Capture the cell that displays the provided text and extract its (X, Y) central coordinate. 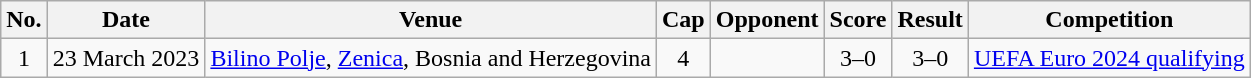
Bilino Polje, Zenica, Bosnia and Herzegovina (431, 58)
Result (930, 20)
1 (24, 58)
Score (858, 20)
Competition (1109, 20)
No. (24, 20)
Venue (431, 20)
23 March 2023 (126, 58)
4 (684, 58)
Opponent (767, 20)
Date (126, 20)
Cap (684, 20)
UEFA Euro 2024 qualifying (1109, 58)
